Find where the given text appears and provide that cell's center as (X, Y) coordinate. 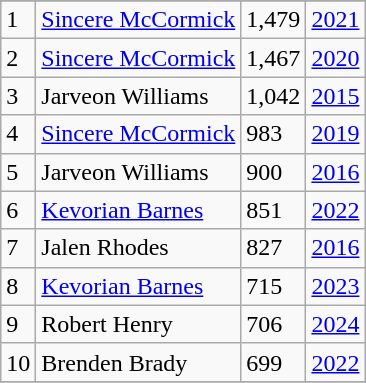
827 (274, 248)
699 (274, 362)
Robert Henry (138, 324)
5 (18, 172)
2023 (336, 286)
3 (18, 96)
2021 (336, 20)
715 (274, 286)
2020 (336, 58)
7 (18, 248)
10 (18, 362)
2024 (336, 324)
2015 (336, 96)
9 (18, 324)
Jalen Rhodes (138, 248)
851 (274, 210)
706 (274, 324)
2 (18, 58)
8 (18, 286)
900 (274, 172)
1,467 (274, 58)
1,042 (274, 96)
1 (18, 20)
6 (18, 210)
4 (18, 134)
Brenden Brady (138, 362)
983 (274, 134)
2019 (336, 134)
1,479 (274, 20)
